For the text-containing cell, return its midpoint in [X, Y] coordinate format. 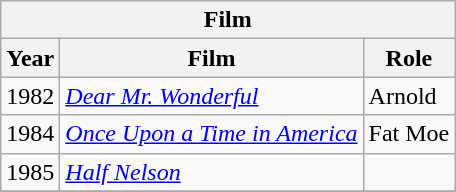
Year [30, 58]
Once Upon a Time in America [212, 134]
1985 [30, 172]
1984 [30, 134]
Dear Mr. Wonderful [212, 96]
Role [409, 58]
Fat Moe [409, 134]
Half Nelson [212, 172]
Arnold [409, 96]
1982 [30, 96]
